Find where the given text appears and provide that cell's center as [x, y] coordinate. 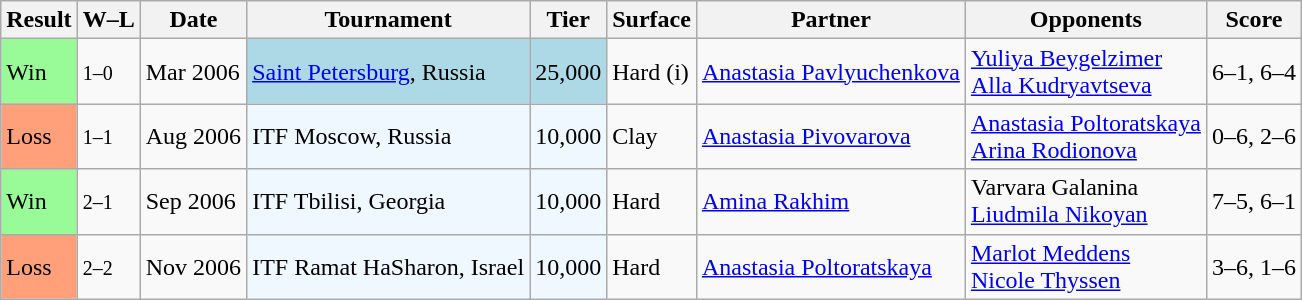
Anastasia Poltoratskaya Arina Rodionova [1086, 136]
Tournament [388, 20]
W–L [108, 20]
Varvara Galanina Liudmila Nikoyan [1086, 202]
6–1, 6–4 [1254, 72]
Marlot Meddens Nicole Thyssen [1086, 266]
7–5, 6–1 [1254, 202]
Date [193, 20]
2–1 [108, 202]
Result [39, 20]
Anastasia Pivovarova [830, 136]
Anastasia Poltoratskaya [830, 266]
Anastasia Pavlyuchenkova [830, 72]
Aug 2006 [193, 136]
Surface [652, 20]
Amina Rakhim [830, 202]
1–0 [108, 72]
Sep 2006 [193, 202]
Partner [830, 20]
25,000 [568, 72]
0–6, 2–6 [1254, 136]
Saint Petersburg, Russia [388, 72]
Nov 2006 [193, 266]
Clay [652, 136]
ITF Ramat HaSharon, Israel [388, 266]
3–6, 1–6 [1254, 266]
Score [1254, 20]
ITF Tbilisi, Georgia [388, 202]
Tier [568, 20]
ITF Moscow, Russia [388, 136]
Hard (i) [652, 72]
Opponents [1086, 20]
1–1 [108, 136]
Mar 2006 [193, 72]
2–2 [108, 266]
Yuliya Beygelzimer Alla Kudryavtseva [1086, 72]
